Scan for the cell matching the given text and deliver its [x, y] coordinate at center. 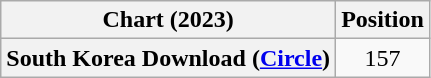
Position [383, 20]
157 [383, 58]
Chart (2023) [168, 20]
South Korea Download (Circle) [168, 58]
